From the cell containing the given text, extract its center point as (x, y) coordinate. 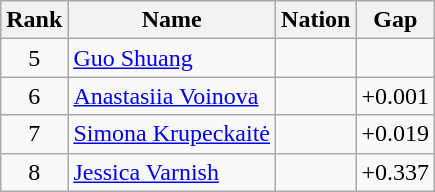
+0.001 (396, 96)
Rank (34, 20)
Simona Krupeckaitė (172, 134)
6 (34, 96)
7 (34, 134)
+0.337 (396, 172)
Anastasiia Voinova (172, 96)
Guo Shuang (172, 58)
Name (172, 20)
+0.019 (396, 134)
5 (34, 58)
Gap (396, 20)
Nation (316, 20)
Jessica Varnish (172, 172)
8 (34, 172)
